Provide the [X, Y] coordinate of the cell's center where the given text is located.  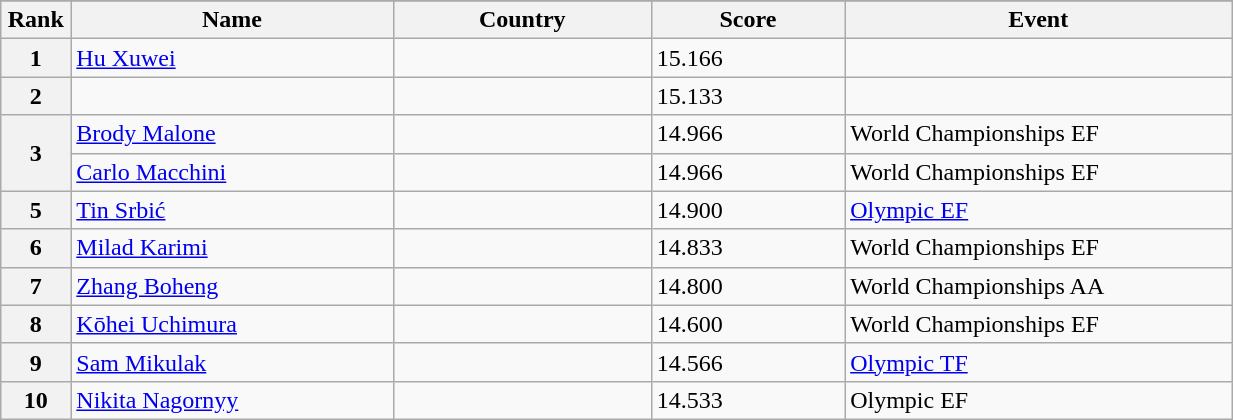
Kōhei Uchimura [232, 324]
15.166 [748, 58]
2 [36, 96]
3 [36, 153]
World Championships AA [1038, 286]
Milad Karimi [232, 248]
7 [36, 286]
14.566 [748, 362]
Sam Mikulak [232, 362]
5 [36, 210]
Score [748, 20]
Zhang Boheng [232, 286]
Name [232, 20]
14.600 [748, 324]
14.833 [748, 248]
Rank [36, 20]
14.533 [748, 400]
Nikita Nagornyy [232, 400]
Carlo Macchini [232, 172]
Brody Malone [232, 134]
1 [36, 58]
9 [36, 362]
6 [36, 248]
Country [522, 20]
14.900 [748, 210]
Olympic TF [1038, 362]
14.800 [748, 286]
Tin Srbić [232, 210]
10 [36, 400]
Hu Xuwei [232, 58]
15.133 [748, 96]
8 [36, 324]
Event [1038, 20]
